Scan for the cell matching the given text and deliver its (x, y) coordinate at center. 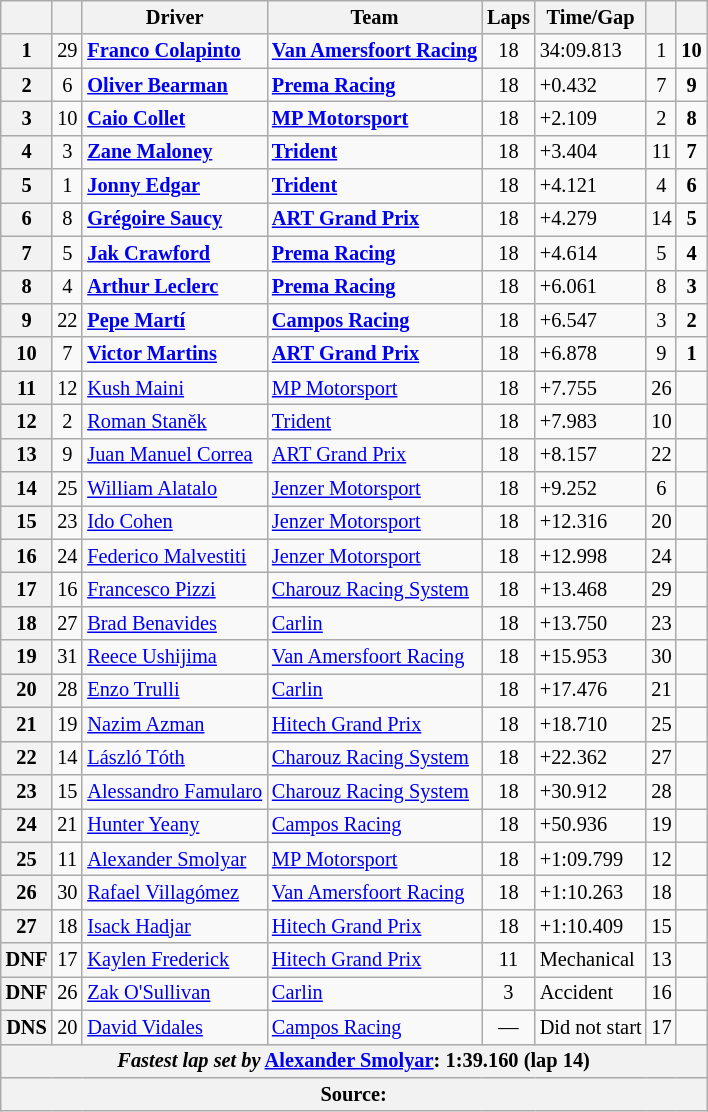
Kush Maini (174, 388)
Grégoire Saucy (174, 219)
+7.755 (591, 388)
Did not start (591, 1027)
Isack Hadjar (174, 926)
Reece Ushijima (174, 657)
31 (67, 657)
Victor Martins (174, 354)
+9.252 (591, 489)
Kaylen Frederick (174, 960)
Ido Cohen (174, 522)
DNS (27, 1027)
Hunter Yeany (174, 825)
+1:10.409 (591, 926)
Laps (508, 17)
+3.404 (591, 152)
+12.998 (591, 556)
Nazim Azman (174, 724)
+7.983 (591, 421)
Federico Malvestiti (174, 556)
+13.750 (591, 623)
Juan Manuel Correa (174, 455)
Alessandro Famularo (174, 791)
Oliver Bearman (174, 85)
+4.279 (591, 219)
+18.710 (591, 724)
Zak O'Sullivan (174, 993)
Fastest lap set by Alexander Smolyar: 1:39.160 (lap 14) (354, 1061)
Zane Maloney (174, 152)
Mechanical (591, 960)
David Vidales (174, 1027)
+6.878 (591, 354)
+15.953 (591, 657)
William Alatalo (174, 489)
Time/Gap (591, 17)
Accident (591, 993)
+30.912 (591, 791)
Jonny Edgar (174, 186)
+2.109 (591, 118)
+12.316 (591, 522)
+0.432 (591, 85)
34:09.813 (591, 51)
Pepe Martí (174, 320)
Francesco Pizzi (174, 589)
Enzo Trulli (174, 690)
Roman Staněk (174, 421)
+4.614 (591, 253)
+8.157 (591, 455)
+6.547 (591, 320)
+1:10.263 (591, 892)
Source: (354, 1094)
Rafael Villagómez (174, 892)
+50.936 (591, 825)
Brad Benavides (174, 623)
+4.121 (591, 186)
Franco Colapinto (174, 51)
Arthur Leclerc (174, 287)
Jak Crawford (174, 253)
+17.476 (591, 690)
+1:09.799 (591, 859)
+13.468 (591, 589)
+22.362 (591, 758)
Driver (174, 17)
Alexander Smolyar (174, 859)
Caio Collet (174, 118)
Team (374, 17)
+6.061 (591, 287)
László Tóth (174, 758)
— (508, 1027)
